Detect which cell encompasses the target text, then output its [x, y] center coordinate. 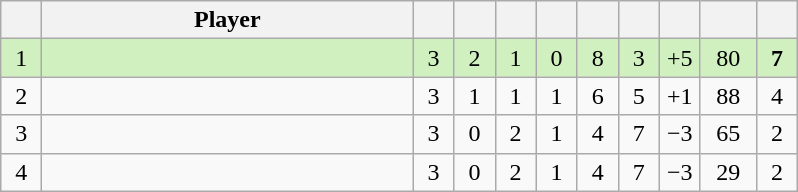
80 [728, 58]
29 [728, 172]
Player [228, 20]
88 [728, 96]
8 [598, 58]
+5 [680, 58]
+1 [680, 96]
5 [638, 96]
65 [728, 134]
6 [598, 96]
